Search for the cell housing the specified text and yield its [x, y] center coordinate. 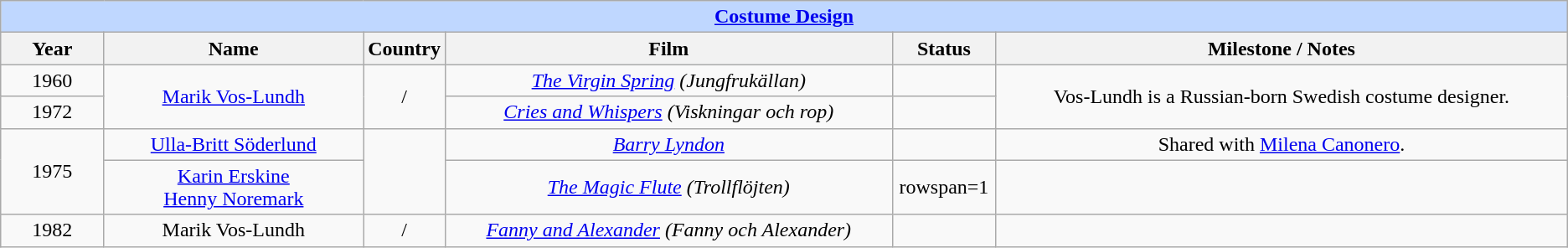
Vos-Lundh is a Russian-born Swedish costume designer. [1282, 96]
rowspan=1 [944, 188]
Karin ErskineHenny Noremark [234, 188]
Fanny and Alexander (Fanny och Alexander) [668, 230]
Status [944, 49]
1975 [52, 171]
Shared with Milena Canonero. [1282, 144]
1982 [52, 230]
1972 [52, 112]
1960 [52, 80]
Ulla-Britt Söderlund [234, 144]
Milestone / Notes [1282, 49]
The Magic Flute (Trollflöjten) [668, 188]
Year [52, 49]
Name [234, 49]
Barry Lyndon [668, 144]
Costume Design [784, 17]
The Virgin Spring (Jungfrukällan) [668, 80]
Film [668, 49]
Country [405, 49]
Cries and Whispers (Viskningar och rop) [668, 112]
